Output the (x, y) coordinate of the center of the cell containing the given text.  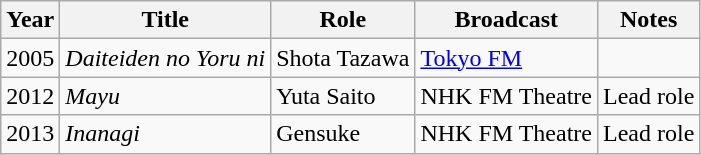
Yuta Saito (343, 96)
2005 (30, 58)
Year (30, 20)
Notes (649, 20)
Title (166, 20)
Mayu (166, 96)
2012 (30, 96)
Inanagi (166, 134)
Daiteiden no Yoru ni (166, 58)
Gensuke (343, 134)
Broadcast (506, 20)
2013 (30, 134)
Shota Tazawa (343, 58)
Tokyo FM (506, 58)
Role (343, 20)
